Detect which cell encompasses the target text, then output its [x, y] center coordinate. 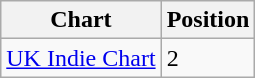
Position [208, 20]
2 [208, 58]
UK Indie Chart [81, 58]
Chart [81, 20]
